Capture the cell that displays the provided text and extract its [X, Y] central coordinate. 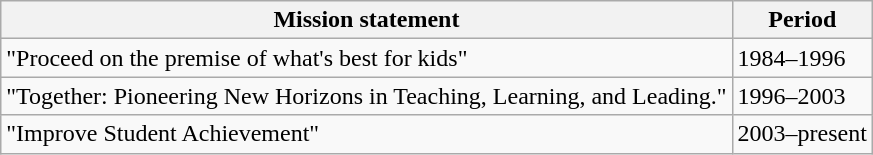
1996–2003 [802, 96]
Period [802, 20]
1984–1996 [802, 58]
"Improve Student Achievement" [366, 134]
Mission statement [366, 20]
"Proceed on the premise of what's best for kids" [366, 58]
"Together: Pioneering New Horizons in Teaching, Learning, and Leading." [366, 96]
2003–present [802, 134]
